Determine the (X, Y) coordinate at the center of the cell enclosing the given text.  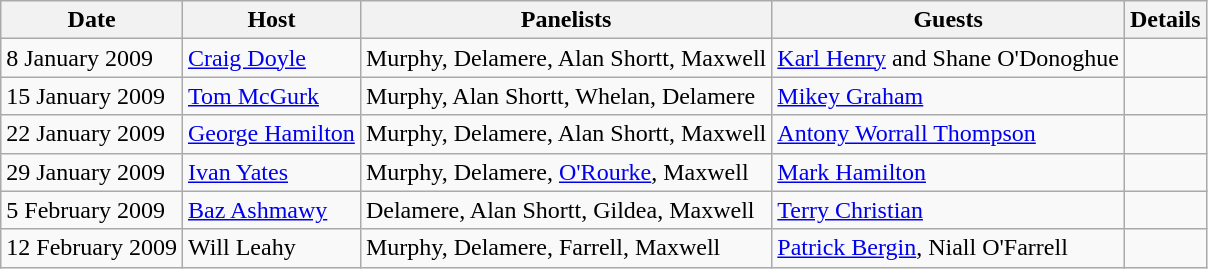
Host (271, 20)
Karl Henry and Shane O'Donoghue (948, 58)
22 January 2009 (92, 134)
Panelists (566, 20)
5 February 2009 (92, 210)
Guests (948, 20)
Murphy, Delamere, O'Rourke, Maxwell (566, 172)
Details (1165, 20)
8 January 2009 (92, 58)
Terry Christian (948, 210)
Craig Doyle (271, 58)
Patrick Bergin, Niall O'Farrell (948, 248)
Baz Ashmawy (271, 210)
Date (92, 20)
Tom McGurk (271, 96)
Delamere, Alan Shortt, Gildea, Maxwell (566, 210)
George Hamilton (271, 134)
Mikey Graham (948, 96)
Antony Worrall Thompson (948, 134)
29 January 2009 (92, 172)
Mark Hamilton (948, 172)
Ivan Yates (271, 172)
12 February 2009 (92, 248)
Will Leahy (271, 248)
Murphy, Alan Shortt, Whelan, Delamere (566, 96)
Murphy, Delamere, Farrell, Maxwell (566, 248)
15 January 2009 (92, 96)
